Identify which cell holds the provided text, then report its [X, Y] central coordinate. 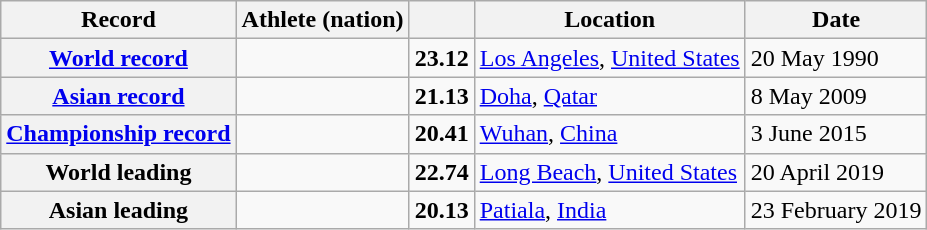
20 April 2019 [836, 172]
Record [118, 20]
Championship record [118, 134]
Athlete (nation) [322, 20]
Asian leading [118, 210]
World leading [118, 172]
23 February 2019 [836, 210]
Date [836, 20]
20 May 1990 [836, 58]
Los Angeles, United States [610, 58]
Location [610, 20]
22.74 [442, 172]
Asian record [118, 96]
21.13 [442, 96]
20.13 [442, 210]
Long Beach, United States [610, 172]
Doha, Qatar [610, 96]
3 June 2015 [836, 134]
20.41 [442, 134]
World record [118, 58]
23.12 [442, 58]
Wuhan, China [610, 134]
8 May 2009 [836, 96]
Patiala, India [610, 210]
